Determine the [X, Y] coordinate at the center of the cell enclosing the given text.  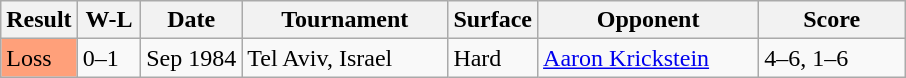
W-L [109, 20]
Hard [493, 58]
Tournament [345, 20]
Result [39, 20]
Surface [493, 20]
Aaron Krickstein [648, 58]
Loss [39, 58]
Date [192, 20]
Sep 1984 [192, 58]
Opponent [648, 20]
4–6, 1–6 [832, 58]
Tel Aviv, Israel [345, 58]
0–1 [109, 58]
Score [832, 20]
